Pinpoint the cell where the given text exists, returning its (X, Y) midpoint coordinate. 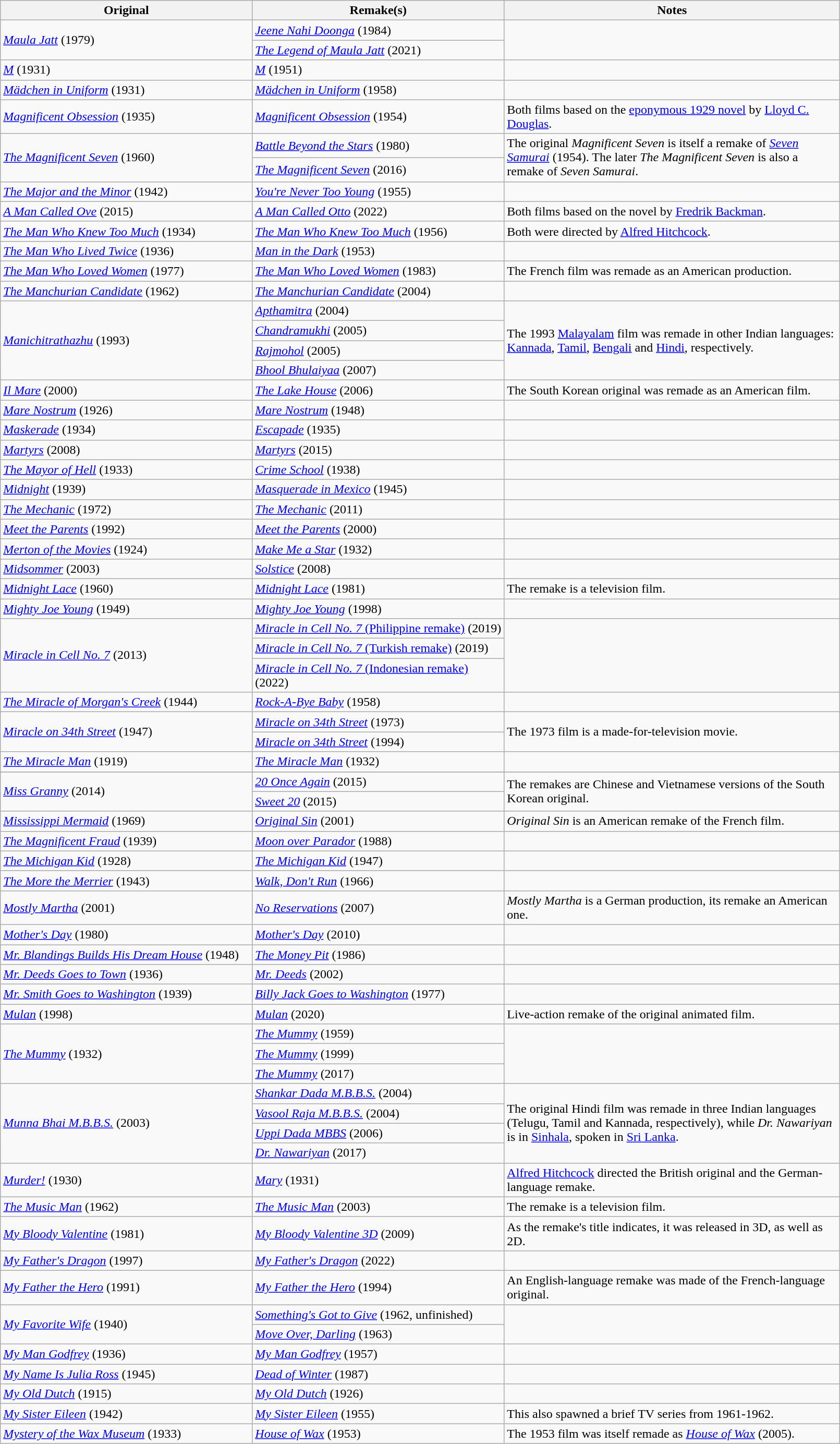
Original Sin (2001) (379, 821)
A Man Called Ove (2015) (126, 211)
Mother's Day (1980) (126, 934)
The Miracle Man (1932) (379, 762)
My Man Godfrey (1957) (379, 1354)
The South Korean original was remade as an American film. (672, 390)
Remake(s) (379, 10)
The Mummy (1932) (126, 1054)
Magnificent Obsession (1954) (379, 117)
Midnight Lace (1981) (379, 588)
Masquerade in Mexico (1945) (379, 489)
Sweet 20 (2015) (379, 801)
Mare Nostrum (1948) (379, 410)
The remakes are Chinese and Vietnamese versions of the South Korean original. (672, 791)
Miracle on 34th Street (1973) (379, 722)
My Old Dutch (1915) (126, 1394)
Il Mare (2000) (126, 390)
The Legend of Maula Jatt (2021) (379, 50)
Mostly Martha is a German production, its remake an American one. (672, 908)
The Miracle of Morgan's Creek (1944) (126, 702)
An English-language remake was made of the French-language original. (672, 1287)
The Miracle Man (1919) (126, 762)
Billy Jack Goes to Washington (1977) (379, 994)
The Manchurian Candidate (2004) (379, 291)
Walk, Don't Run (1966) (379, 881)
As the remake's title indicates, it was released in 3D, as well as 2D. (672, 1233)
Miracle in Cell No. 7 (Philippine remake) (2019) (379, 629)
My Father the Hero (1994) (379, 1287)
My Father's Dragon (2022) (379, 1260)
Both films based on the novel by Fredrik Backman. (672, 211)
Both were directed by Alfred Hitchcock. (672, 231)
Notes (672, 10)
My Favorite Wife (1940) (126, 1324)
Miracle on 34th Street (1994) (379, 742)
Maula Jatt (1979) (126, 40)
Mulan (2020) (379, 1014)
The Mummy (1959) (379, 1034)
Merton of the Movies (1924) (126, 549)
The Mechanic (1972) (126, 509)
Mighty Joe Young (1949) (126, 609)
My Old Dutch (1926) (379, 1394)
You're Never Too Young (1955) (379, 191)
Mädchen in Uniform (1958) (379, 90)
Both films based on the eponymous 1929 novel by Lloyd C. Douglas. (672, 117)
The Man Who Lived Twice (1936) (126, 251)
The More the Merrier (1943) (126, 881)
The Money Pit (1986) (379, 954)
My Bloody Valentine 3D (2009) (379, 1233)
Crime School (1938) (379, 470)
My Man Godfrey (1936) (126, 1354)
The Man Who Loved Women (1983) (379, 271)
The Mummy (1999) (379, 1054)
Murder! (1930) (126, 1180)
The Music Man (2003) (379, 1207)
Move Over, Darling (1963) (379, 1334)
My Sister Eileen (1942) (126, 1414)
Miracle in Cell No. 7 (Turkish remake) (2019) (379, 648)
Rajmohol (2005) (379, 351)
Midnight Lace (1960) (126, 588)
Alfred Hitchcock directed the British original and the German-language remake. (672, 1180)
Shankar Dada M.B.B.S. (2004) (379, 1093)
Magnificent Obsession (1935) (126, 117)
Midnight (1939) (126, 489)
Martyrs (2015) (379, 450)
The 1993 Malayalam film was remade in other Indian languages: Kannada, Tamil, Bengali and Hindi, respectively. (672, 341)
Miracle on 34th Street (1947) (126, 732)
The French film was remade as an American production. (672, 271)
Mighty Joe Young (1998) (379, 609)
House of Wax (1953) (379, 1434)
The Man Who Knew Too Much (1956) (379, 231)
Mother's Day (2010) (379, 934)
Mr. Smith Goes to Washington (1939) (126, 994)
Battle Beyond the Stars (1980) (379, 146)
Miracle in Cell No. 7 (Indonesian remake) (2022) (379, 675)
The Mummy (2017) (379, 1074)
The Magnificent Seven (2016) (379, 170)
Midsommer (2003) (126, 569)
The Magnificent Seven (1960) (126, 158)
The Michigan Kid (1947) (379, 861)
Mulan (1998) (126, 1014)
Mississippi Mermaid (1969) (126, 821)
20 Once Again (2015) (379, 781)
Make Me a Star (1932) (379, 549)
Chandramukhi (2005) (379, 331)
Dr. Nawariyan (2017) (379, 1153)
The Michigan Kid (1928) (126, 861)
The 1973 film is a made-for-television movie. (672, 732)
Manichitrathazhu (1993) (126, 341)
No Reservations (2007) (379, 908)
Mädchen in Uniform (1931) (126, 90)
Maskerade (1934) (126, 430)
The 1953 film was itself remade as House of Wax (2005). (672, 1434)
Solstice (2008) (379, 569)
Dead of Winter (1987) (379, 1374)
M (1951) (379, 70)
Munna Bhai M.B.B.S. (2003) (126, 1123)
Vasool Raja M.B.B.S. (2004) (379, 1113)
My Father's Dragon (1997) (126, 1260)
The original Magnificent Seven is itself a remake of Seven Samurai (1954). The later The Magnificent Seven is also a remake of Seven Samurai. (672, 158)
Bhool Bhulaiyaa (2007) (379, 370)
Mary (1931) (379, 1180)
Rock-A-Bye Baby (1958) (379, 702)
Something's Got to Give (1962, unfinished) (379, 1314)
My Sister Eileen (1955) (379, 1414)
Mr. Deeds Goes to Town (1936) (126, 974)
Jeene Nahi Doonga (1984) (379, 30)
Mr. Blandings Builds His Dream House (1948) (126, 954)
Meet the Parents (2000) (379, 529)
My Bloody Valentine (1981) (126, 1233)
A Man Called Otto (2022) (379, 211)
Martyrs (2008) (126, 450)
Live-action remake of the original animated film. (672, 1014)
The Major and the Minor (1942) (126, 191)
The Mechanic (2011) (379, 509)
The Magnificent Fraud (1939) (126, 841)
Moon over Parador (1988) (379, 841)
Mr. Deeds (2002) (379, 974)
My Name Is Julia Ross (1945) (126, 1374)
M (1931) (126, 70)
Miracle in Cell No. 7 (2013) (126, 655)
Miss Granny (2014) (126, 791)
Man in the Dark (1953) (379, 251)
The Mayor of Hell (1933) (126, 470)
Escapade (1935) (379, 430)
Original (126, 10)
Apthamitra (2004) (379, 311)
Original Sin is an American remake of the French film. (672, 821)
Meet the Parents (1992) (126, 529)
The Lake House (2006) (379, 390)
Mare Nostrum (1926) (126, 410)
The Music Man (1962) (126, 1207)
The Manchurian Candidate (1962) (126, 291)
The Man Who Knew Too Much (1934) (126, 231)
Mostly Martha (2001) (126, 908)
This also spawned a brief TV series from 1961-1962. (672, 1414)
Mystery of the Wax Museum (1933) (126, 1434)
My Father the Hero (1991) (126, 1287)
Uppi Dada MBBS (2006) (379, 1133)
The Man Who Loved Women (1977) (126, 271)
